Find where the given text appears and provide that cell's center as (x, y) coordinate. 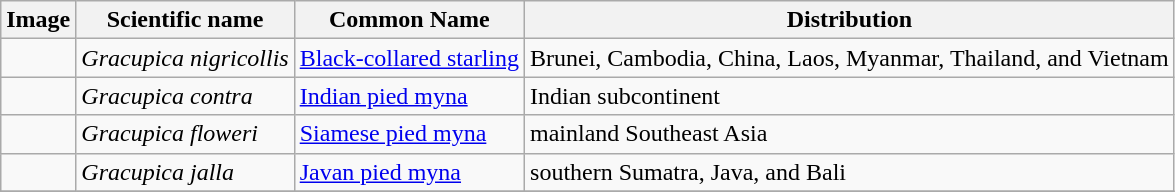
Brunei, Cambodia, China, Laos, Myanmar, Thailand, and Vietnam (850, 58)
Siamese pied myna (409, 134)
Gracupica nigricollis (185, 58)
Common Name (409, 20)
Distribution (850, 20)
Javan pied myna (409, 172)
Indian pied myna (409, 96)
Indian subcontinent (850, 96)
Gracupica jalla (185, 172)
southern Sumatra, Java, and Bali (850, 172)
Gracupica contra (185, 96)
Scientific name (185, 20)
Image (38, 20)
mainland Southeast Asia (850, 134)
Gracupica floweri (185, 134)
Black-collared starling (409, 58)
